For the text-containing cell, return its midpoint in [x, y] coordinate format. 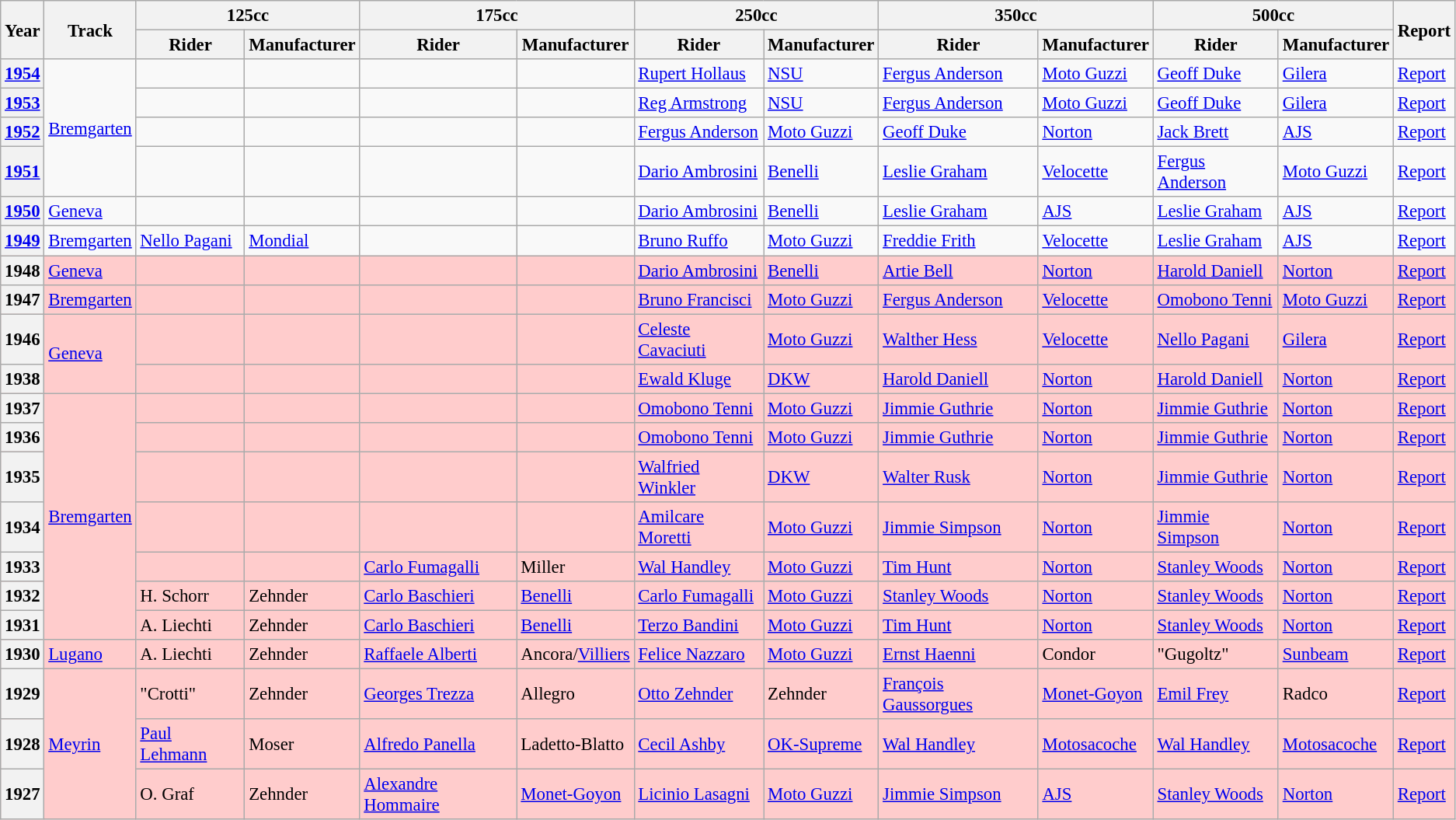
Freddie Frith [959, 241]
Year [23, 30]
1928 [23, 745]
Bruno Francisci [699, 299]
1954 [23, 74]
Felice Nazzaro [699, 654]
O. Graf [190, 794]
Amilcare Moretti [699, 527]
Cecil Ashby [699, 745]
Alexandre Hommaire [438, 794]
1932 [23, 596]
Reg Armstrong [699, 103]
Georges Trezza [438, 695]
Moser [302, 745]
500cc [1273, 16]
1953 [23, 103]
125cc [248, 16]
175cc [497, 16]
Ancora/Villiers [575, 654]
"Crotti" [190, 695]
Allegro [575, 695]
Ladetto-Blatto [575, 745]
Ernst Haenni [959, 654]
Walfried Winkler [699, 477]
Raffaele Alberti [438, 654]
1936 [23, 438]
1946 [23, 339]
Paul Lehmann [190, 745]
1937 [23, 408]
1929 [23, 695]
H. Schorr [190, 596]
Walter Rusk [959, 477]
Walther Hess [959, 339]
Otto Zehnder [699, 695]
1938 [23, 379]
Jack Brett [1215, 132]
Meyrin [90, 745]
Lugano [90, 654]
350cc [1016, 16]
Licinio Lasagni [699, 794]
Radco [1336, 695]
Terzo Bandini [699, 626]
Alfredo Panella [438, 745]
1934 [23, 527]
1949 [23, 241]
Miller [575, 567]
Artie Bell [959, 270]
"Gugoltz" [1215, 654]
Mondial [302, 241]
1948 [23, 270]
1935 [23, 477]
Track [90, 30]
250cc [757, 16]
Celeste Cavaciuti [699, 339]
1950 [23, 212]
OK-Supreme [821, 745]
1933 [23, 567]
1931 [23, 626]
1952 [23, 132]
1947 [23, 299]
Emil Frey [1215, 695]
1930 [23, 654]
Sunbeam [1336, 654]
1927 [23, 794]
François Gaussorgues [959, 695]
1951 [23, 173]
Rupert Hollaus [699, 74]
Bruno Ruffo [699, 241]
Condor [1095, 654]
Ewald Kluge [699, 379]
